Pinpoint the cell where the given text exists, returning its (x, y) midpoint coordinate. 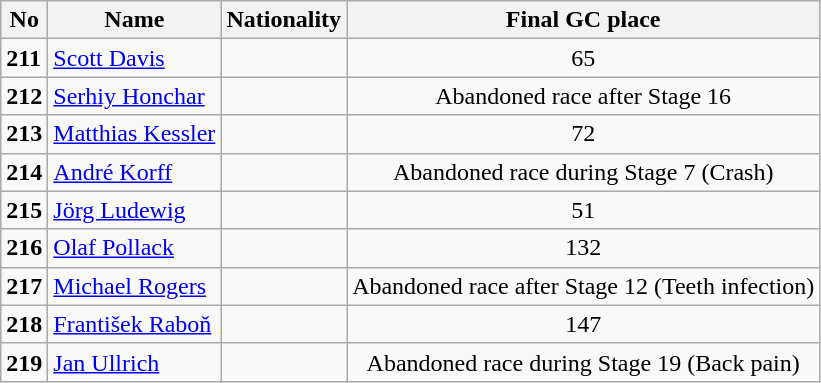
Final GC place (584, 20)
Jörg Ludewig (134, 210)
Abandoned race during Stage 7 (Crash) (584, 172)
No (24, 20)
216 (24, 248)
Jan Ullrich (134, 362)
Abandoned race after Stage 16 (584, 96)
51 (584, 210)
Michael Rogers (134, 286)
Abandoned race during Stage 19 (Back pain) (584, 362)
215 (24, 210)
Serhiy Honchar (134, 96)
72 (584, 134)
Name (134, 20)
František Raboň (134, 324)
André Korff (134, 172)
218 (24, 324)
Nationality (284, 20)
213 (24, 134)
214 (24, 172)
211 (24, 58)
Scott Davis (134, 58)
Matthias Kessler (134, 134)
217 (24, 286)
Abandoned race after Stage 12 (Teeth infection) (584, 286)
132 (584, 248)
147 (584, 324)
Olaf Pollack (134, 248)
212 (24, 96)
65 (584, 58)
219 (24, 362)
